Capture the cell that displays the provided text and extract its [X, Y] central coordinate. 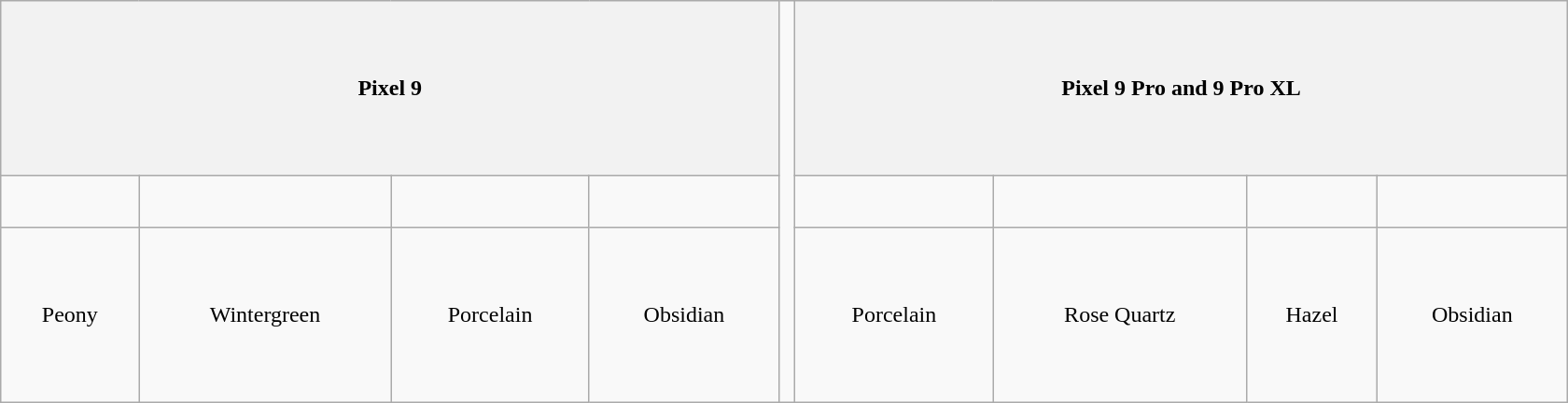
Rose Quartz [1120, 314]
Hazel [1312, 314]
Peony [70, 314]
Pixel 9 [390, 89]
Wintergreen [265, 314]
Pixel 9 Pro and 9 Pro XL [1182, 89]
